Pinpoint the cell where the given text exists, returning its (X, Y) midpoint coordinate. 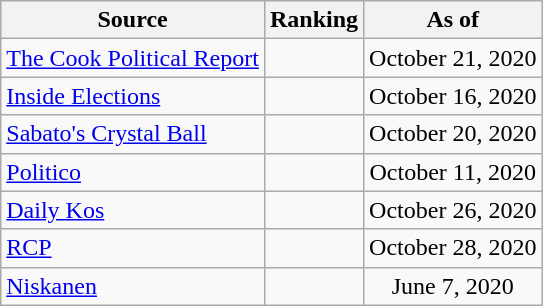
Inside Elections (133, 96)
October 11, 2020 (453, 172)
Daily Kos (133, 210)
Niskanen (133, 286)
October 20, 2020 (453, 134)
October 28, 2020 (453, 248)
Politico (133, 172)
RCP (133, 248)
October 26, 2020 (453, 210)
October 16, 2020 (453, 96)
Sabato's Crystal Ball (133, 134)
June 7, 2020 (453, 286)
October 21, 2020 (453, 58)
Source (133, 20)
As of (453, 20)
Ranking (314, 20)
The Cook Political Report (133, 58)
